Determine the [X, Y] coordinate at the center of the cell enclosing the given text.  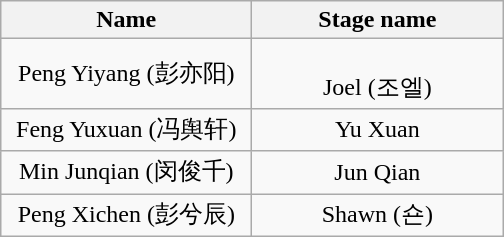
Min Junqian (闵俊千) [126, 172]
Yu Xuan [378, 130]
Shawn (숀) [378, 216]
Peng Yiyang (彭亦阳) [126, 74]
Joel (조엘) [378, 74]
Jun Qian [378, 172]
Peng Xichen (彭兮辰) [126, 216]
Stage name [378, 20]
Feng Yuxuan (冯舆轩) [126, 130]
Name [126, 20]
